For the text-containing cell, return its midpoint in [X, Y] coordinate format. 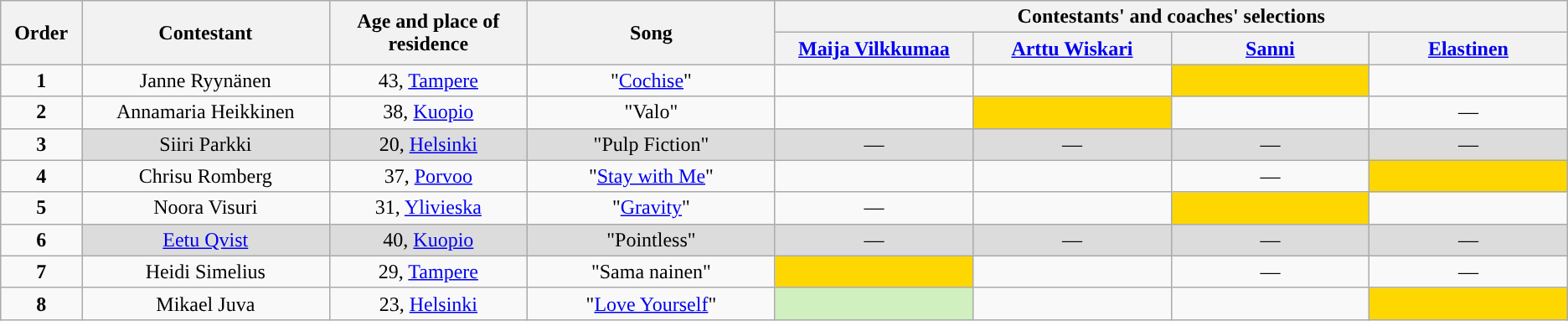
Arttu Wiskari [1072, 49]
3 [42, 144]
4 [42, 176]
Annamaria Heikkinen [206, 112]
Contestant [206, 33]
Heidi Simelius [206, 272]
Sanni [1270, 49]
Janne Ryynänen [206, 80]
Mikael Juva [206, 303]
Chrisu Romberg [206, 176]
"Love Yourself" [652, 303]
"Sama nainen" [652, 272]
Song [652, 33]
"Valo" [652, 112]
"Pulp Fiction" [652, 144]
8 [42, 303]
43, Tampere [428, 80]
1 [42, 80]
Noora Visuri [206, 208]
38, Kuopio [428, 112]
"Pointless" [652, 240]
40, Kuopio [428, 240]
Elastinen [1469, 49]
2 [42, 112]
Eetu Qvist [206, 240]
37, Porvoo [428, 176]
Siiri Parkki [206, 144]
Order [42, 33]
"Stay with Me" [652, 176]
7 [42, 272]
20, Helsinki [428, 144]
"Cochise" [652, 80]
6 [42, 240]
29, Tampere [428, 272]
Age and place of residence [428, 33]
23, Helsinki [428, 303]
31, Ylivieska [428, 208]
"Gravity" [652, 208]
5 [42, 208]
Contestants' and coaches' selections [1171, 17]
Maija Vilkkumaa [874, 49]
